Determine the (X, Y) coordinate at the center of the cell enclosing the given text.  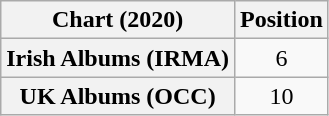
UK Albums (OCC) (118, 96)
Irish Albums (IRMA) (118, 58)
6 (282, 58)
Position (282, 20)
10 (282, 96)
Chart (2020) (118, 20)
